Detect which cell encompasses the target text, then output its [x, y] center coordinate. 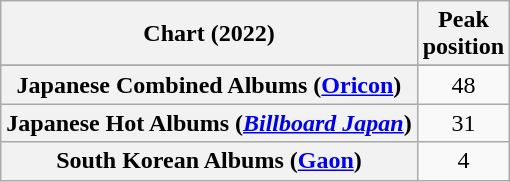
Japanese Hot Albums (Billboard Japan) [209, 123]
31 [463, 123]
4 [463, 161]
48 [463, 85]
Japanese Combined Albums (Oricon) [209, 85]
South Korean Albums (Gaon) [209, 161]
Chart (2022) [209, 34]
Peakposition [463, 34]
